For the text-containing cell, return its midpoint in [X, Y] coordinate format. 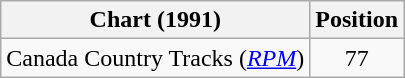
Canada Country Tracks (RPM) [156, 58]
Chart (1991) [156, 20]
77 [357, 58]
Position [357, 20]
